Provide the (X, Y) coordinate of the cell's center where the given text is located.  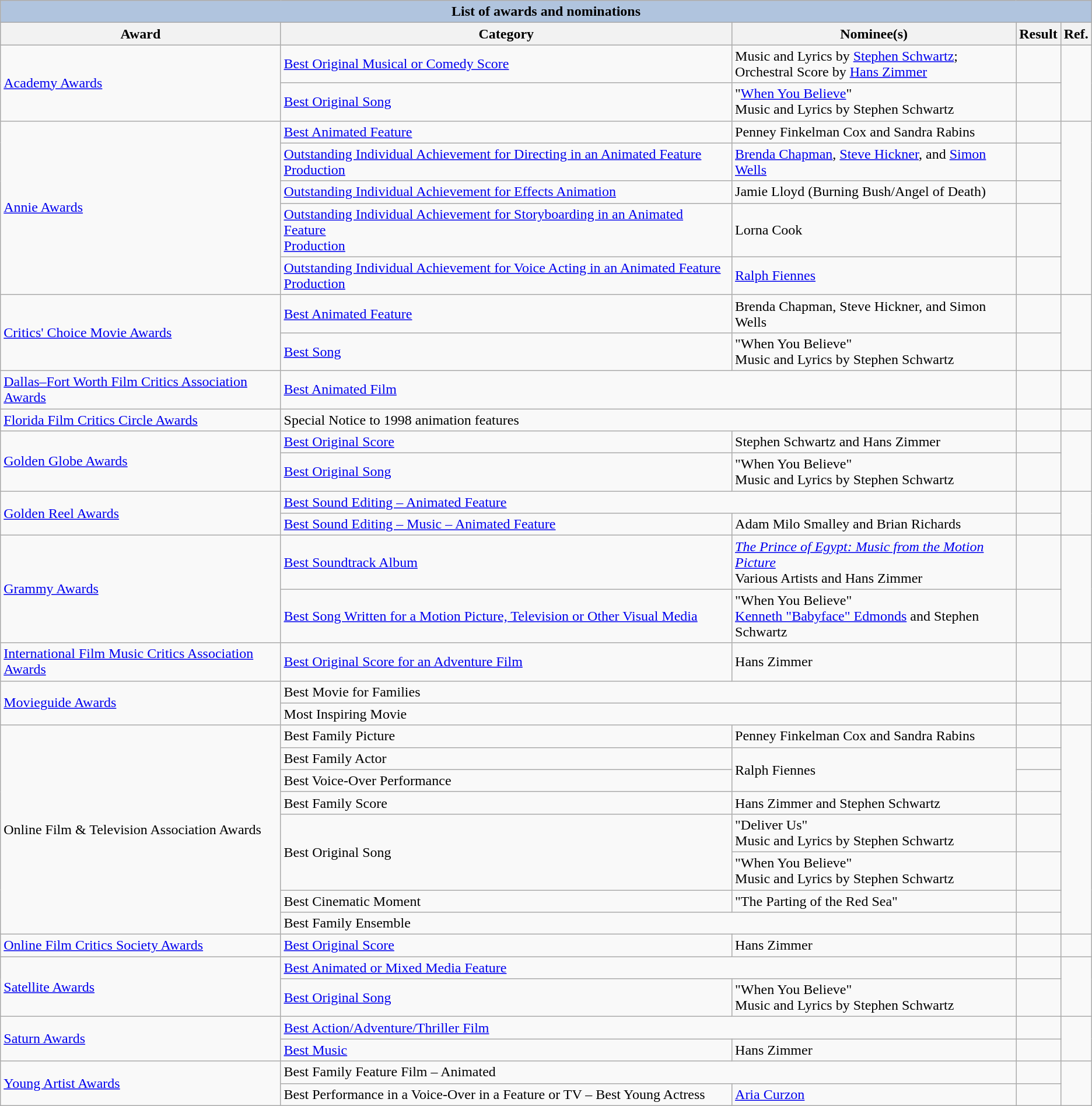
Outstanding Individual Achievement for Effects Animation (506, 192)
International Film Music Critics Association Awards (141, 661)
"When You Believe" Kenneth "Babyface" Edmonds and Stephen Schwartz (874, 616)
Grammy Awards (141, 589)
Florida Film Critics Circle Awards (141, 419)
"Deliver Us" Music and Lyrics by Stephen Schwartz (874, 833)
Best Family Ensemble (649, 923)
Best Family Feature Film – Animated (649, 1072)
Best Action/Adventure/Thriller Film (649, 1028)
Lorna Cook (874, 230)
Saturn Awards (141, 1039)
Nominee(s) (874, 34)
Golden Globe Awards (141, 461)
Movieguide Awards (141, 703)
Critics' Choice Movie Awards (141, 332)
Online Film & Television Association Awards (141, 829)
Category (506, 34)
Outstanding Individual Achievement for Storyboarding in an Animated Feature Production (506, 230)
Special Notice to 1998 animation features (649, 419)
Satellite Awards (141, 987)
Best Original Score for an Adventure Film (506, 661)
Outstanding Individual Achievement for Voice Acting in an Animated Feature Production (506, 275)
Best Animated Film (649, 390)
Hans Zimmer and Stephen Schwartz (874, 803)
Result (1038, 34)
Best Sound Editing – Music – Animated Feature (506, 524)
Ref. (1076, 34)
Best Soundtrack Album (506, 562)
Adam Milo Smalley and Brian Richards (874, 524)
Best Performance in a Voice-Over in a Feature or TV – Best Young Actress (506, 1094)
Stephen Schwartz and Hans Zimmer (874, 442)
Academy Awards (141, 83)
Best Sound Editing – Animated Feature (649, 502)
Most Inspiring Movie (649, 714)
Jamie Lloyd (Burning Bush/Angel of Death) (874, 192)
Best Voice-Over Performance (506, 780)
Best Song Written for a Motion Picture, Television or Other Visual Media (506, 616)
Best Family Picture (506, 736)
Outstanding Individual Achievement for Directing in an Animated Feature Production (506, 162)
Dallas–Fort Worth Film Critics Association Awards (141, 390)
Golden Reel Awards (141, 513)
"The Parting of the Red Sea" (874, 901)
Best Family Actor (506, 758)
Best Music (506, 1050)
Best Cinematic Moment (506, 901)
Young Artist Awards (141, 1083)
Aria Curzon (874, 1094)
Best Movie for Families (649, 692)
Best Family Score (506, 803)
Online Film Critics Society Awards (141, 946)
Music and Lyrics by Stephen Schwartz; Orchestral Score by Hans Zimmer (874, 64)
Annie Awards (141, 208)
Best Animated or Mixed Media Feature (649, 968)
List of awards and nominations (546, 12)
Award (141, 34)
Best Original Musical or Comedy Score (506, 64)
The Prince of Egypt: Music from the Motion Picture Various Artists and Hans Zimmer (874, 562)
Best Song (506, 351)
